Return [X, Y] of the center of cell containing provided text 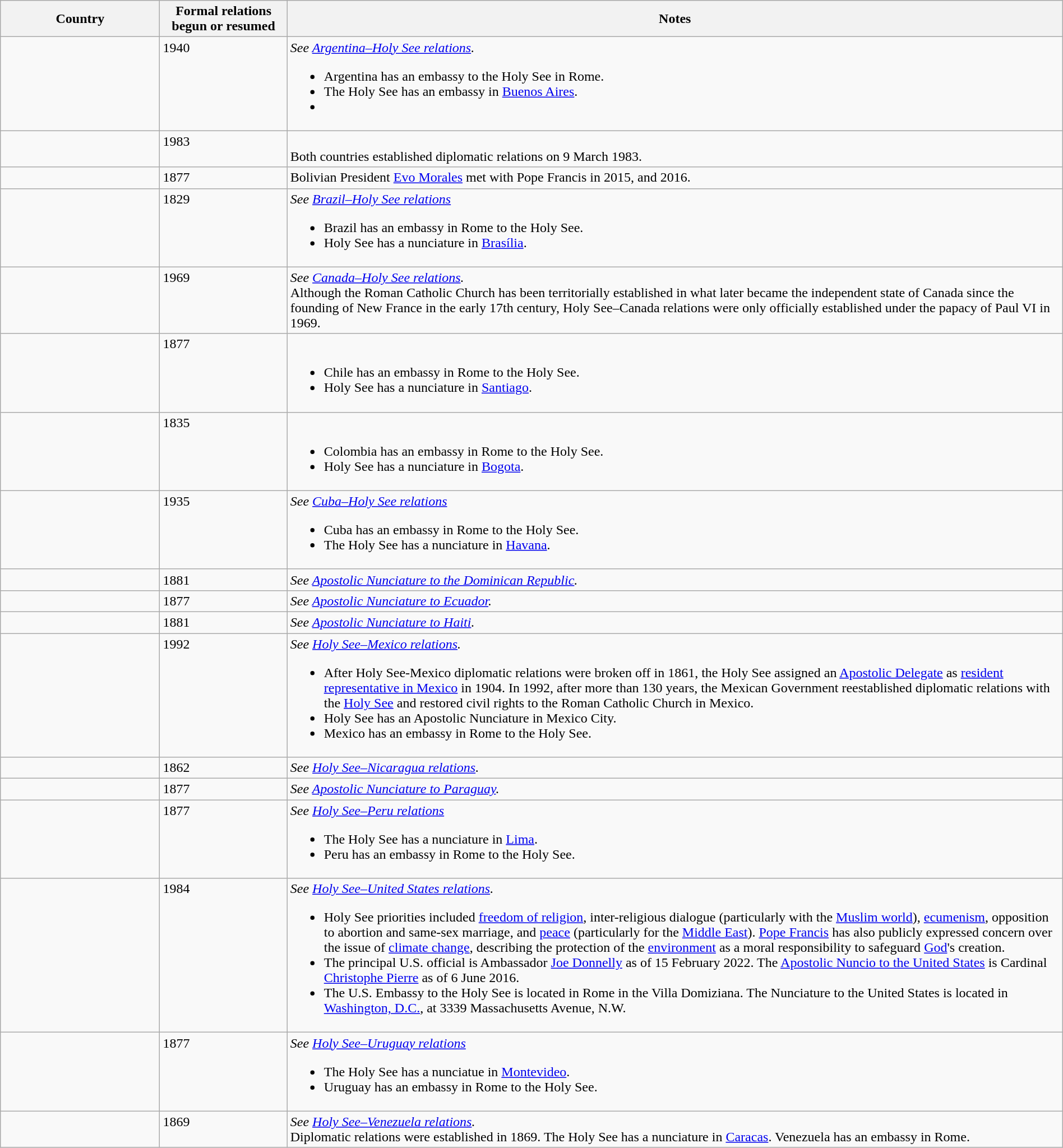
Both countries established diplomatic relations on 9 March 1983. [675, 149]
1992 [223, 695]
Colombia has an embassy in Rome to the Holy See.Holy See has a nunciature in Bogota. [675, 451]
See Apostolic Nunciature to Haiti. [675, 622]
1983 [223, 149]
Bolivian President Evo Morales met with Pope Francis in 2015, and 2016. [675, 178]
1835 [223, 451]
See Holy See–Uruguay relationsThe Holy See has a nunciatue in Montevideo.Uruguay has an embassy in Rome to the Holy See. [675, 1072]
Chile has an embassy in Rome to the Holy See.Holy See has a nunciature in Santiago. [675, 373]
See Apostolic Nunciature to Ecuador. [675, 601]
1869 [223, 1129]
See Holy See–Nicaragua relations. [675, 768]
1984 [223, 955]
1862 [223, 768]
See Brazil–Holy See relationsBrazil has an embassy in Rome to the Holy See.Holy See has a nunciature in Brasília. [675, 228]
1935 [223, 530]
See Apostolic Nunciature to Paraguay. [675, 789]
Notes [675, 19]
See Cuba–Holy See relationsCuba has an embassy in Rome to the Holy See.The Holy See has a nunciature in Havana. [675, 530]
1940 [223, 84]
See Apostolic Nunciature to the Dominican Republic. [675, 580]
1969 [223, 300]
See Argentina–Holy See relations.Argentina has an embassy to the Holy See in Rome.The Holy See has an embassy in Buenos Aires. [675, 84]
Formal relations begun or resumed [223, 19]
Country [80, 19]
See Holy See–Peru relationsThe Holy See has a nunciature in Lima.Peru has an embassy in Rome to the Holy See. [675, 839]
1829 [223, 228]
